Find where the given text appears and provide that cell's center as [X, Y] coordinate. 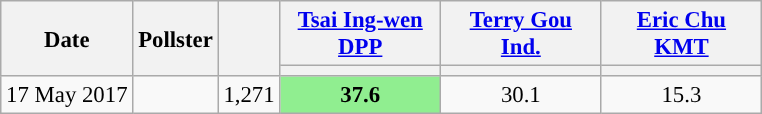
17 May 2017 [67, 95]
15.3 [682, 95]
30.1 [522, 95]
Pollster [176, 38]
Tsai Ing-wenDPP [360, 34]
Date [67, 38]
Terry GouInd. [522, 34]
1,271 [249, 95]
37.6 [360, 95]
Eric ChuKMT [682, 34]
